Determine the [x, y] coordinate at the center of the cell enclosing the given text.  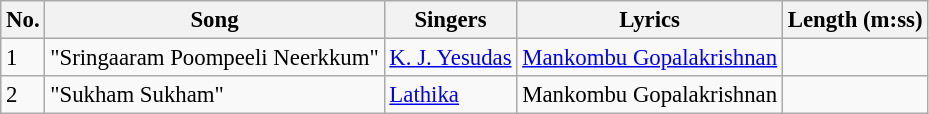
K. J. Yesudas [450, 58]
No. [23, 20]
Song [214, 20]
1 [23, 58]
Length (m:ss) [854, 20]
"Sukham Sukham" [214, 95]
Singers [450, 20]
Lathika [450, 95]
Lyrics [650, 20]
2 [23, 95]
"Sringaaram Poompeeli Neerkkum" [214, 58]
